Identify which cell holds the provided text, then report its (X, Y) central coordinate. 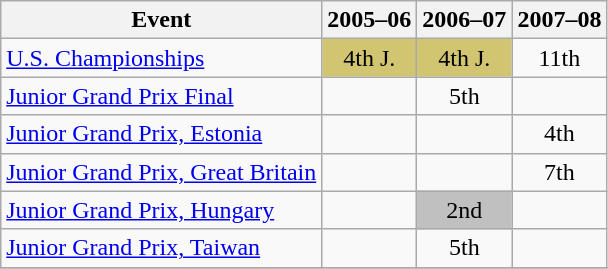
Junior Grand Prix, Taiwan (162, 248)
Junior Grand Prix, Great Britain (162, 172)
Junior Grand Prix Final (162, 96)
U.S. Championships (162, 58)
2005–06 (370, 20)
11th (560, 58)
4th (560, 134)
2nd (464, 210)
Event (162, 20)
2007–08 (560, 20)
2006–07 (464, 20)
Junior Grand Prix, Estonia (162, 134)
7th (560, 172)
Junior Grand Prix, Hungary (162, 210)
